Determine the [X, Y] coordinate at the center of the cell enclosing the given text.  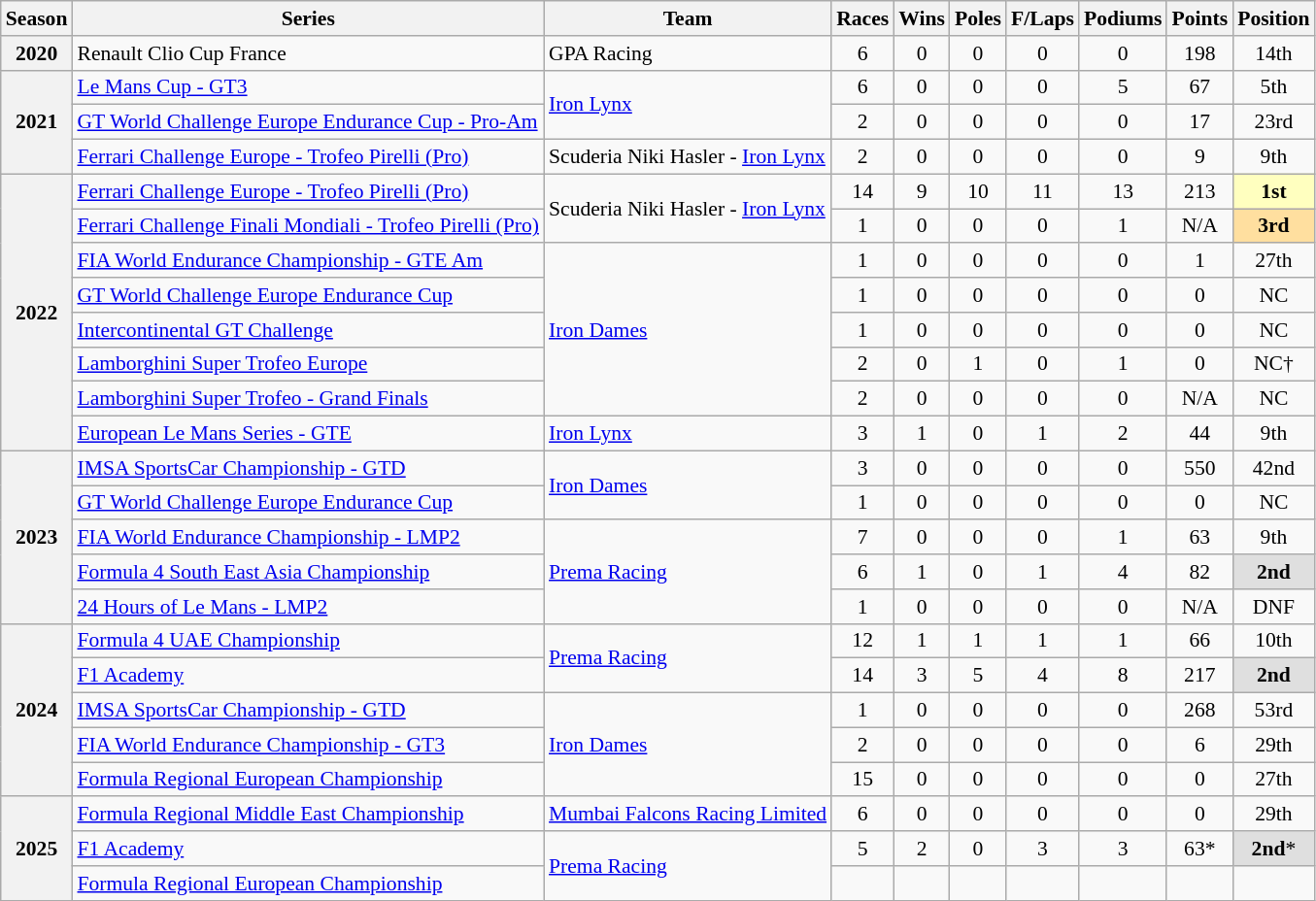
Ferrari Challenge Finali Mondiali - Trofeo Pirelli (Pro) [308, 226]
DNF [1273, 607]
2020 [37, 53]
66 [1199, 641]
FIA World Endurance Championship - GT3 [308, 745]
Mumbai Falcons Racing Limited [688, 815]
Points [1199, 18]
10th [1273, 641]
213 [1199, 191]
13 [1123, 191]
5th [1273, 87]
3rd [1273, 226]
Formula 4 UAE Championship [308, 641]
Renault Clio Cup France [308, 53]
63* [1199, 849]
268 [1199, 711]
FIA World Endurance Championship - LMP2 [308, 538]
Series [308, 18]
Position [1273, 18]
Season [37, 18]
67 [1199, 87]
European Le Mans Series - GTE [308, 434]
2023 [37, 537]
Lamborghini Super Trofeo - Grand Finals [308, 399]
8 [1123, 676]
Formula Regional Middle East Championship [308, 815]
7 [862, 538]
24 Hours of Le Mans - LMP2 [308, 607]
82 [1199, 572]
12 [862, 641]
23rd [1273, 122]
44 [1199, 434]
15 [862, 780]
Races [862, 18]
Wins [922, 18]
53rd [1273, 711]
2024 [37, 710]
198 [1199, 53]
63 [1199, 538]
14th [1273, 53]
11 [1043, 191]
42nd [1273, 468]
Intercontinental GT Challenge [308, 330]
F/Laps [1043, 18]
2025 [37, 849]
Team [688, 18]
10 [978, 191]
217 [1199, 676]
Podiums [1123, 18]
NC† [1273, 364]
FIA World Endurance Championship - GTE Am [308, 261]
1st [1273, 191]
17 [1199, 122]
2021 [37, 122]
2nd* [1273, 849]
2022 [37, 313]
Poles [978, 18]
Formula 4 South East Asia Championship [308, 572]
550 [1199, 468]
GT World Challenge Europe Endurance Cup - Pro-Am [308, 122]
GPA Racing [688, 53]
Lamborghini Super Trofeo Europe [308, 364]
Le Mans Cup - GT3 [308, 87]
